Locate the cell with the specified text and output its (x, y) center coordinate. 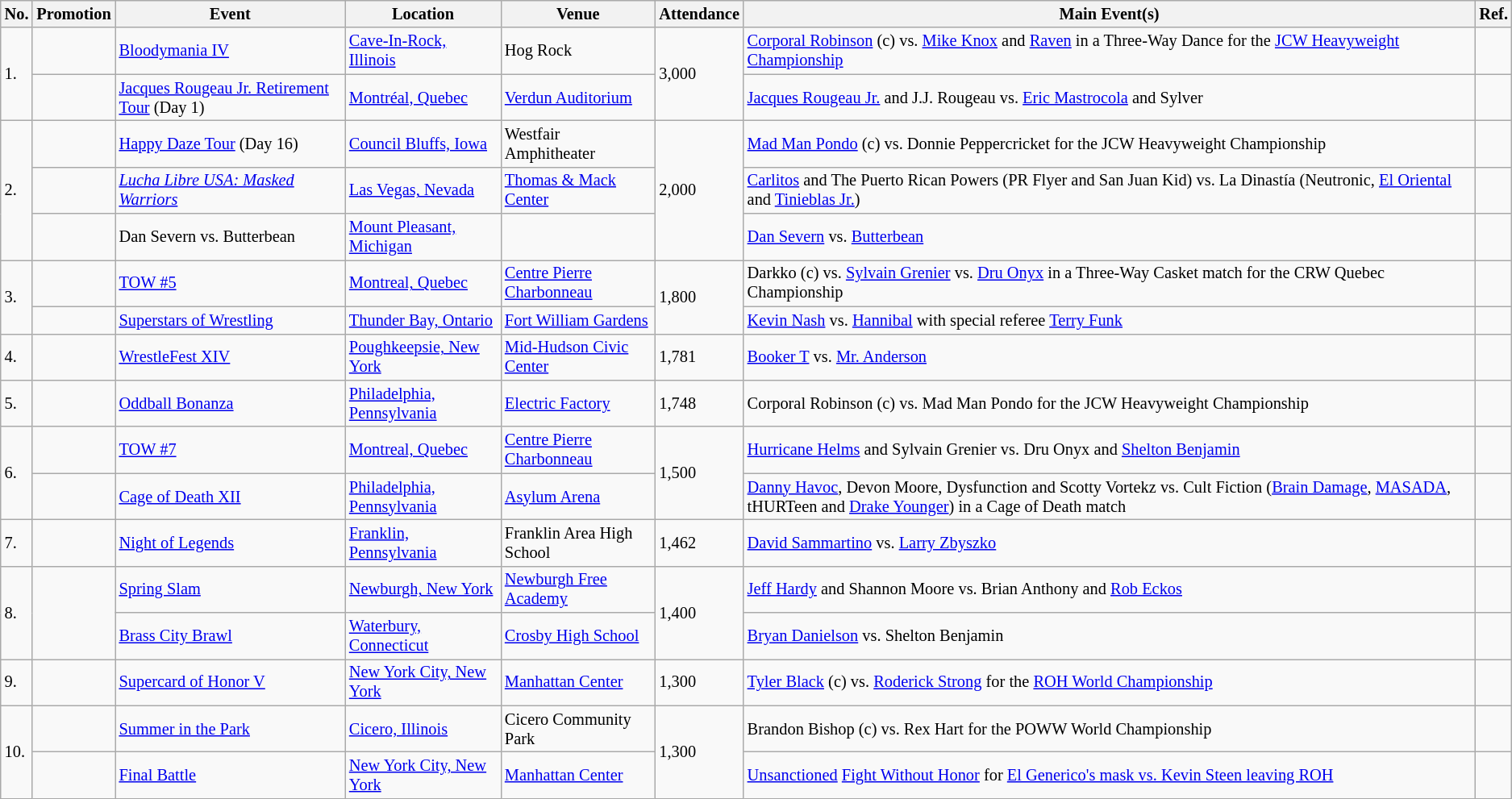
Fort William Gardens (577, 320)
Bloodymania IV (231, 51)
1,781 (698, 357)
1,400 (698, 613)
Mount Pleasant, Michigan (423, 237)
Unsanctioned Fight Without Honor for El Generico's mask vs. Kevin Steen leaving ROH (1110, 775)
Corporal Robinson (c) vs. Mike Knox and Raven in a Three-Way Dance for the JCW Heavyweight Championship (1110, 51)
Lucha Libre USA: Masked Warriors (231, 190)
Darkko (c) vs. Sylvain Grenier vs. Dru Onyx in a Three-Way Casket match for the CRW Quebec Championship (1110, 283)
Kevin Nash vs. Hannibal with special referee Terry Funk (1110, 320)
5. (17, 403)
Danny Havoc, Devon Moore, Dysfunction and Scotty Vortekz vs. Cult Fiction (Brain Damage, MASADA, tHURTeen and Drake Younger) in a Cage of Death match (1110, 497)
3,000 (698, 74)
Brandon Bishop (c) vs. Rex Hart for the POWW World Championship (1110, 729)
1,462 (698, 543)
8. (17, 613)
4. (17, 357)
Jeff Hardy and Shannon Moore vs. Brian Anthony and Rob Eckos (1110, 589)
3. (17, 297)
Jacques Rougeau Jr. and J.J. Rougeau vs. Eric Mastrocola and Sylver (1110, 98)
1. (17, 74)
Tyler Black (c) vs. Roderick Strong for the ROH World Championship (1110, 682)
Oddball Bonanza (231, 403)
Carlitos and The Puerto Rican Powers (PR Flyer and San Juan Kid) vs. La Dinastía (Neutronic, El Oriental and Tinieblas Jr.) (1110, 190)
1,800 (698, 297)
Cicero Community Park (577, 729)
Venue (577, 14)
Night of Legends (231, 543)
Poughkeepsie, New York (423, 357)
TOW #7 (231, 450)
Franklin Area High School (577, 543)
TOW #5 (231, 283)
Location (423, 14)
Las Vegas, Nevada (423, 190)
Cave-In-Rock, Illinois (423, 51)
6. (17, 472)
Cicero, Illinois (423, 729)
Crosby High School (577, 636)
Jacques Rougeau Jr. Retirement Tour (Day 1) (231, 98)
Mad Man Pondo (c) vs. Donnie Peppercricket for the JCW Heavyweight Championship (1110, 144)
Supercard of Honor V (231, 682)
1,748 (698, 403)
Westfair Amphitheater (577, 144)
Thomas & Mack Center (577, 190)
Verdun Auditorium (577, 98)
2,000 (698, 190)
7. (17, 543)
No. (17, 14)
Corporal Robinson (c) vs. Mad Man Pondo for the JCW Heavyweight Championship (1110, 403)
Asylum Arena (577, 497)
Electric Factory (577, 403)
Mid-Hudson Civic Center (577, 357)
2. (17, 190)
9. (17, 682)
Summer in the Park (231, 729)
Council Bluffs, Iowa (423, 144)
Attendance (698, 14)
Superstars of Wrestling (231, 320)
Waterbury, Connecticut (423, 636)
Franklin, Pennsylvania (423, 543)
Newburgh Free Academy (577, 589)
Booker T vs. Mr. Anderson (1110, 357)
Main Event(s) (1110, 14)
Hog Rock (577, 51)
Spring Slam (231, 589)
Final Battle (231, 775)
WrestleFest XIV (231, 357)
Promotion (73, 14)
Cage of Death XII (231, 497)
Ref. (1493, 14)
Thunder Bay, Ontario (423, 320)
David Sammartino vs. Larry Zbyszko (1110, 543)
Event (231, 14)
Montréal, Quebec (423, 98)
Bryan Danielson vs. Shelton Benjamin (1110, 636)
10. (17, 751)
1,500 (698, 472)
Happy Daze Tour (Day 16) (231, 144)
Newburgh, New York (423, 589)
Brass City Brawl (231, 636)
Hurricane Helms and Sylvain Grenier vs. Dru Onyx and Shelton Benjamin (1110, 450)
